Return the [X, Y] coordinate for the center point of the cell that contains the specified text.  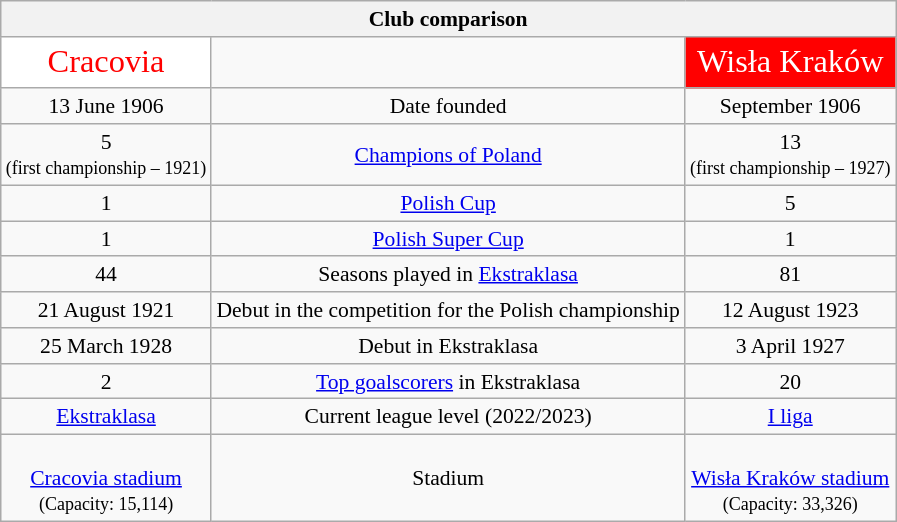
Champions of Poland [448, 154]
Debut in Ekstraklasa [448, 346]
3 April 1927 [790, 346]
Club comparison [448, 19]
13 June 1906 [106, 107]
Wisła Kraków stadium(Capacity: 33,326) [790, 478]
Cracovia [106, 63]
25 March 1928 [106, 346]
Wisła Kraków [790, 63]
81 [790, 275]
20 [790, 382]
Polish Super Cup [448, 239]
Polish Cup [448, 203]
5 [790, 203]
Seasons played in Ekstraklasa [448, 275]
Top goalscorers in Ekstraklasa [448, 382]
I liga [790, 417]
Debut in the competition for the Polish championship [448, 310]
Date founded [448, 107]
12 August 1923 [790, 310]
Ekstraklasa [106, 417]
Cracovia stadium(Capacity: 15,114) [106, 478]
2 [106, 382]
September 1906 [790, 107]
13(first championship – 1927) [790, 154]
Current league level (2022/2023) [448, 417]
Stadium [448, 478]
5(first championship – 1921) [106, 154]
21 August 1921 [106, 310]
44 [106, 275]
